Identify which cell holds the provided text, then report its (x, y) central coordinate. 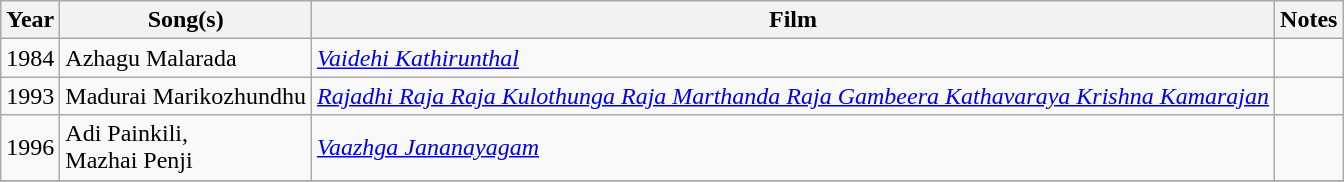
Song(s) (186, 20)
1993 (30, 96)
Notes (1309, 20)
1996 (30, 148)
Year (30, 20)
Adi Painkili,Mazhai Penji (186, 148)
1984 (30, 58)
Vaidehi Kathirunthal (792, 58)
Film (792, 20)
Azhagu Malarada (186, 58)
Madurai Marikozhundhu (186, 96)
Rajadhi Raja Raja Kulothunga Raja Marthanda Raja Gambeera Kathavaraya Krishna Kamarajan (792, 96)
Vaazhga Jananayagam (792, 148)
